For the text-containing cell, return its midpoint in (x, y) coordinate format. 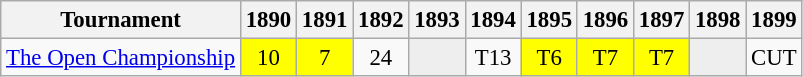
24 (381, 58)
T13 (493, 58)
7 (325, 58)
CUT (774, 58)
Tournament (121, 20)
1893 (437, 20)
1890 (268, 20)
1894 (493, 20)
10 (268, 58)
1897 (661, 20)
1891 (325, 20)
1892 (381, 20)
1899 (774, 20)
The Open Championship (121, 58)
1895 (549, 20)
1896 (605, 20)
1898 (718, 20)
T6 (549, 58)
